From the cell containing the given text, extract its center point as [x, y] coordinate. 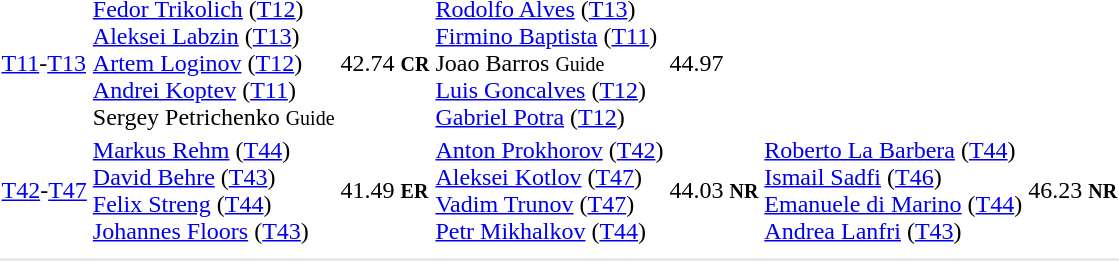
Roberto La Barbera (T44)Ismail Sadfi (T46)Emanuele di Marino (T44)Andrea Lanfri (T43) [894, 190]
46.23 NR [1073, 190]
41.49 ER [385, 190]
Markus Rehm (T44)David Behre (T43)Felix Streng (T44)Johannes Floors (T43) [214, 190]
44.03 NR [714, 190]
T42-T47 [44, 190]
Anton Prokhorov (T42)Aleksei Kotlov (T47)Vadim Trunov (T47)Petr Mikhalkov (T44) [550, 190]
